Locate the cell with the specified text and output its [x, y] center coordinate. 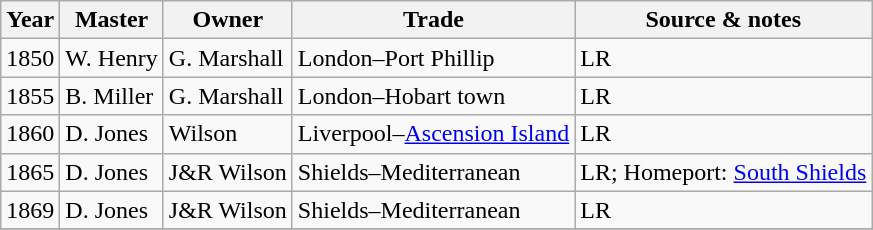
1855 [30, 96]
Year [30, 20]
LR; Homeport: South Shields [724, 172]
London–Hobart town [433, 96]
1869 [30, 210]
Source & notes [724, 20]
Owner [228, 20]
London–Port Phillip [433, 58]
Wilson [228, 134]
1865 [30, 172]
Liverpool–Ascension Island [433, 134]
1850 [30, 58]
W. Henry [112, 58]
Trade [433, 20]
B. Miller [112, 96]
1860 [30, 134]
Master [112, 20]
